Pinpoint the cell where the given text exists, returning its [X, Y] midpoint coordinate. 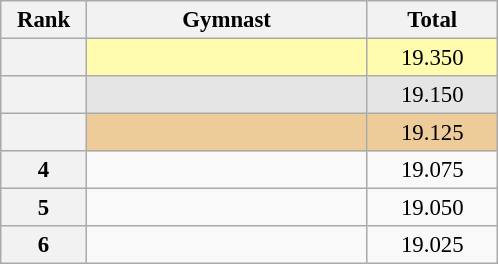
19.050 [432, 208]
19.125 [432, 133]
19.150 [432, 95]
19.075 [432, 170]
19.025 [432, 245]
6 [44, 245]
Gymnast [226, 20]
Total [432, 20]
5 [44, 208]
Rank [44, 20]
19.350 [432, 58]
4 [44, 170]
